Search for the cell housing the specified text and yield its (x, y) center coordinate. 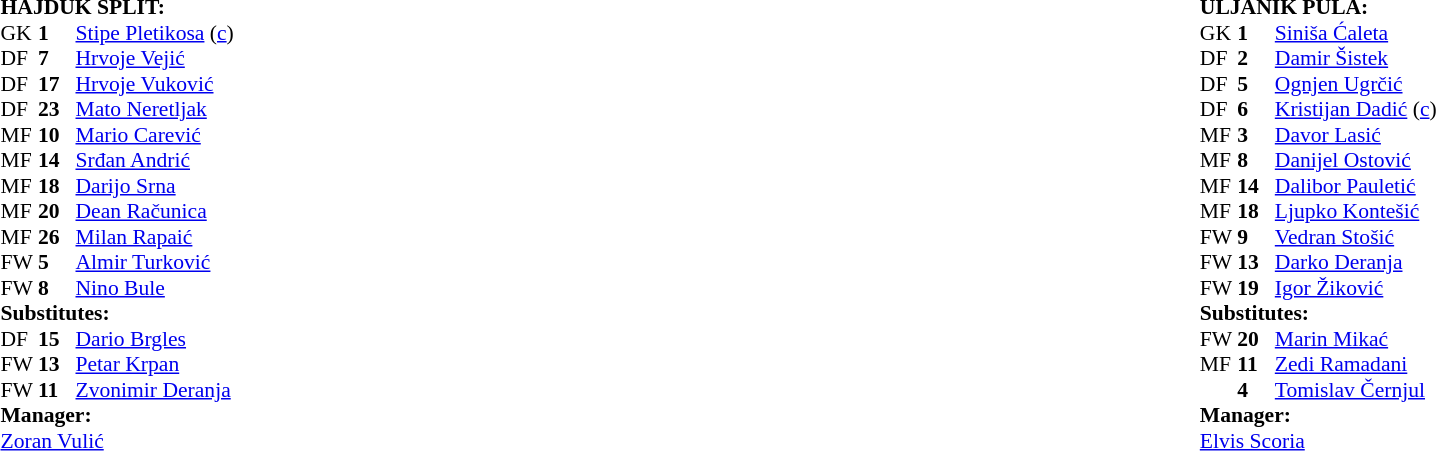
7 (57, 59)
Mato Neretljak (177, 109)
3 (1256, 135)
23 (57, 109)
Mario Carević (177, 135)
2 (1256, 59)
Zvonimir Deranja (177, 390)
Almir Turković (177, 263)
Stipe Pletikosa (c) (177, 33)
19 (1256, 288)
Dario Brgles (177, 339)
Petar Krpan (177, 365)
Darijo Srna (177, 186)
Substitutes: (139, 313)
9 (1256, 237)
6 (1256, 109)
Dean Računica (177, 211)
10 (57, 135)
Hrvoje Vejić (177, 59)
17 (57, 84)
Srđan Andrić (177, 161)
Hrvoje Vuković (177, 84)
15 (57, 339)
4 (1256, 390)
26 (57, 237)
Nino Bule (177, 288)
Manager: (139, 415)
Milan Rapaić (177, 237)
